Return the (X, Y) coordinate for the center point of the cell that contains the specified text.  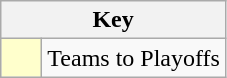
Teams to Playoffs (134, 58)
Key (114, 20)
